Scan for the cell matching the given text and deliver its (x, y) coordinate at center. 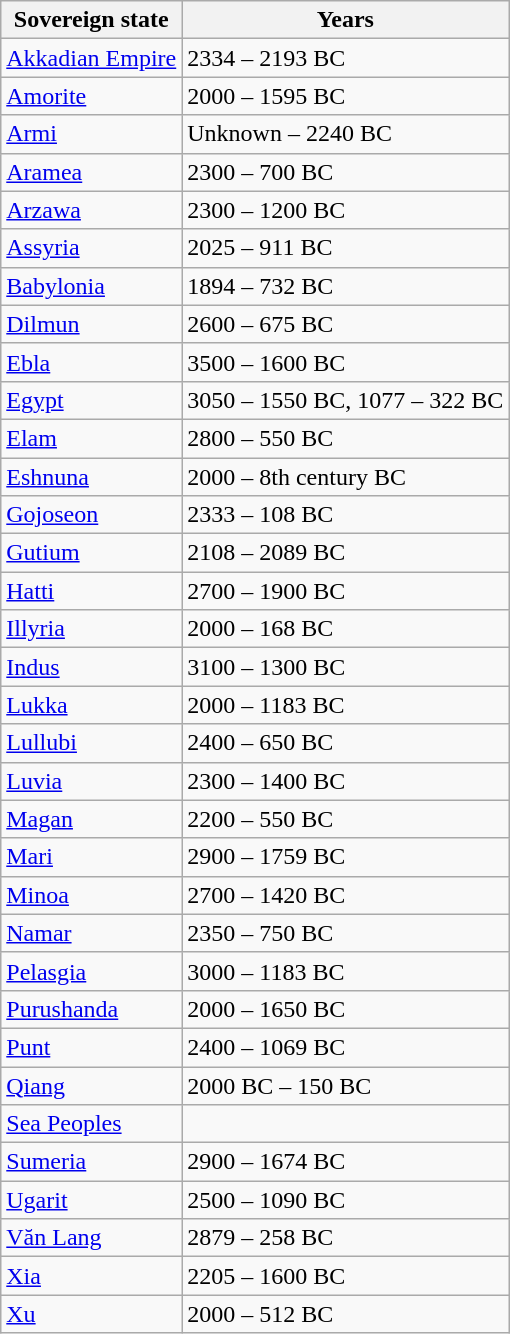
2900 – 1674 BC (346, 1162)
2000 – 1183 BC (346, 705)
Minoa (92, 895)
Pelasgia (92, 971)
Namar (92, 933)
Illyria (92, 629)
2300 – 1400 BC (346, 781)
Ugarit (92, 1200)
2000 – 168 BC (346, 629)
2000 – 8th century BC (346, 477)
Magan (92, 819)
Gutium (92, 553)
2108 – 2089 BC (346, 553)
2800 – 550 BC (346, 438)
2000 – 1650 BC (346, 1009)
2350 – 750 BC (346, 933)
2300 – 1200 BC (346, 210)
1894 – 732 BC (346, 286)
Dilmun (92, 324)
Lukka (92, 705)
2000 – 1595 BC (346, 96)
Qiang (92, 1085)
Punt (92, 1047)
Aramea (92, 172)
Luvia (92, 781)
Indus (92, 667)
Armi (92, 134)
Lullubi (92, 743)
3000 – 1183 BC (346, 971)
Sovereign state (92, 20)
Xia (92, 1276)
Amorite (92, 96)
2700 – 1900 BC (346, 591)
Years (346, 20)
2000 – 512 BC (346, 1314)
Sumeria (92, 1162)
3050 – 1550 BC, 1077 – 322 BC (346, 400)
Gojoseon (92, 515)
Akkadian Empire (92, 58)
2600 – 675 BC (346, 324)
Purushanda (92, 1009)
Egypt (92, 400)
2700 – 1420 BC (346, 895)
2205 – 1600 BC (346, 1276)
Elam (92, 438)
Babylonia (92, 286)
2025 – 911 BC (346, 248)
Unknown – 2240 BC (346, 134)
2333 – 108 BC (346, 515)
Hatti (92, 591)
2200 – 550 BC (346, 819)
2000 BC – 150 BC (346, 1085)
2900 – 1759 BC (346, 857)
2300 – 700 BC (346, 172)
2879 – 258 BC (346, 1238)
2400 – 1069 BC (346, 1047)
3100 – 1300 BC (346, 667)
Ebla (92, 362)
Arzawa (92, 210)
2400 – 650 BC (346, 743)
Assyria (92, 248)
Xu (92, 1314)
Eshnuna (92, 477)
Văn Lang (92, 1238)
3500 – 1600 BC (346, 362)
2334 – 2193 BC (346, 58)
Sea Peoples (92, 1124)
Mari (92, 857)
2500 – 1090 BC (346, 1200)
